Locate the cell with the specified text and output its (X, Y) center coordinate. 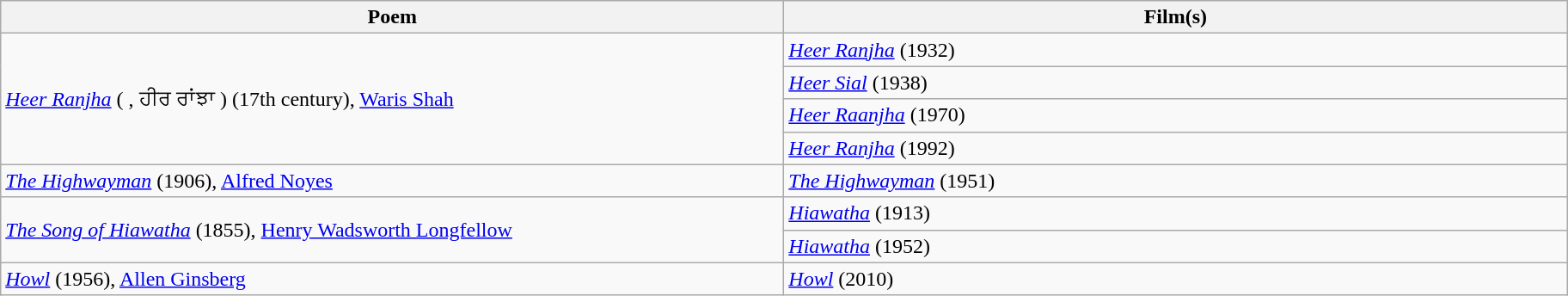
The Highwayman (1951) (1176, 181)
The Highwayman (1906), Alfred Noyes (392, 181)
Heer Ranjha ( , ਹੀਰ ਰਾਂਝਾ ) (17th century), Waris Shah (392, 99)
The Song of Hiawatha (1855), Henry Wadsworth Longfellow (392, 230)
Heer Ranjha (1992) (1176, 148)
Heer Sial (1938) (1176, 83)
Heer Raanjha (1970) (1176, 115)
Howl (1956), Allen Ginsberg (392, 279)
Poem (392, 17)
Howl (2010) (1176, 279)
Film(s) (1176, 17)
Heer Ranjha (1932) (1176, 50)
Hiawatha (1913) (1176, 213)
Hiawatha (1952) (1176, 246)
